Detect which cell encompasses the target text, then output its (x, y) center coordinate. 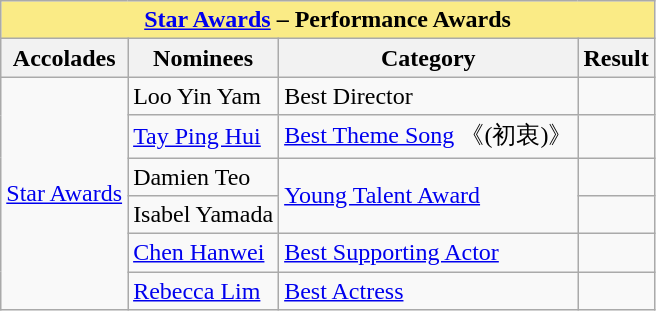
Best Director (428, 96)
Best Actress (428, 291)
Category (428, 58)
Best Supporting Actor (428, 253)
Nominees (204, 58)
Chen Hanwei (204, 253)
Damien Teo (204, 177)
Young Talent Award (428, 196)
Accolades (64, 58)
Result (616, 58)
Best Theme Song 《(初衷)》 (428, 136)
Tay Ping Hui (204, 136)
Star Awards (64, 194)
Isabel Yamada (204, 215)
Rebecca Lim (204, 291)
Star Awards – Performance Awards (328, 20)
Loo Yin Yam (204, 96)
